Return [X, Y] of the center of cell containing provided text 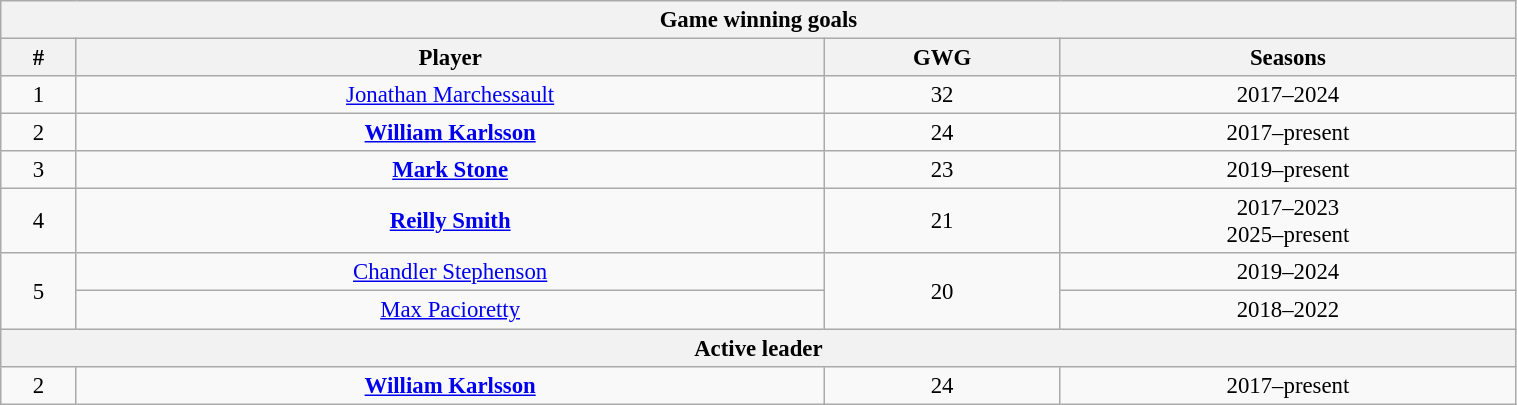
32 [942, 95]
2017–20232025–present [1288, 222]
Jonathan Marchessault [450, 95]
2017–2024 [1288, 95]
Active leader [758, 348]
4 [38, 222]
2019–present [1288, 170]
Seasons [1288, 58]
2019–2024 [1288, 273]
20 [942, 292]
Reilly Smith [450, 222]
Player [450, 58]
# [38, 58]
2018–2022 [1288, 310]
5 [38, 292]
Mark Stone [450, 170]
1 [38, 95]
GWG [942, 58]
3 [38, 170]
23 [942, 170]
21 [942, 222]
Max Pacioretty [450, 310]
Game winning goals [758, 20]
Chandler Stephenson [450, 273]
